Return the [x, y] coordinate for the center point of the cell that contains the specified text.  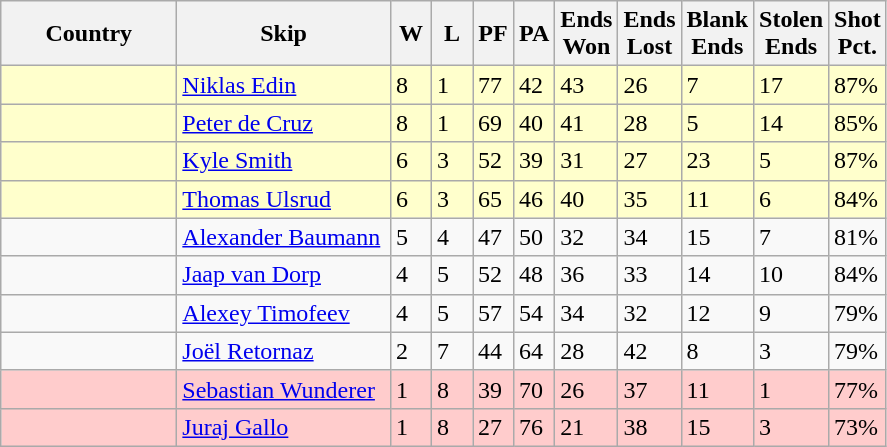
9 [792, 313]
Niklas Edin [284, 85]
65 [492, 199]
Alexey Timofeev [284, 313]
76 [534, 427]
85% [858, 123]
70 [534, 389]
L [452, 34]
Ends Lost [650, 34]
33 [650, 275]
44 [492, 351]
Sebastian Wunderer [284, 389]
54 [534, 313]
Shot Pct. [858, 34]
77 [492, 85]
Kyle Smith [284, 161]
2 [410, 351]
46 [534, 199]
Thomas Ulsrud [284, 199]
37 [650, 389]
50 [534, 237]
Peter de Cruz [284, 123]
35 [650, 199]
Stolen Ends [792, 34]
73% [858, 427]
69 [492, 123]
17 [792, 85]
77% [858, 389]
Jaap van Dorp [284, 275]
64 [534, 351]
57 [492, 313]
Juraj Gallo [284, 427]
81% [858, 237]
48 [534, 275]
23 [717, 161]
Joël Retornaz [284, 351]
36 [586, 275]
31 [586, 161]
Country [89, 34]
W [410, 34]
21 [586, 427]
PA [534, 34]
Skip [284, 34]
Alexander Baumann [284, 237]
41 [586, 123]
PF [492, 34]
Ends Won [586, 34]
43 [586, 85]
12 [717, 313]
47 [492, 237]
38 [650, 427]
10 [792, 275]
Blank Ends [717, 34]
